Locate the cell with the specified text and output its (x, y) center coordinate. 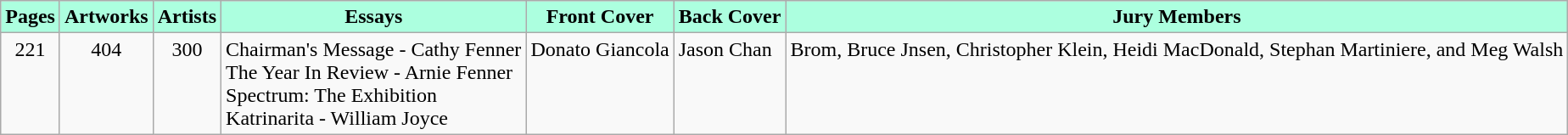
Donato Giancola (600, 83)
Pages (31, 17)
Back Cover (730, 17)
300 (187, 83)
221 (31, 83)
Artists (187, 17)
Artworks (106, 17)
Jason Chan (730, 83)
Front Cover (600, 17)
Essays (373, 17)
404 (106, 83)
Jury Members (1177, 17)
Chairman's Message - Cathy FennerThe Year In Review - Arnie FennerSpectrum: The ExhibitionKatrinarita - William Joyce (373, 83)
Brom, Bruce Jnsen, Christopher Klein, Heidi MacDonald, Stephan Martiniere, and Meg Walsh (1177, 83)
